Identify which cell holds the provided text, then report its (X, Y) central coordinate. 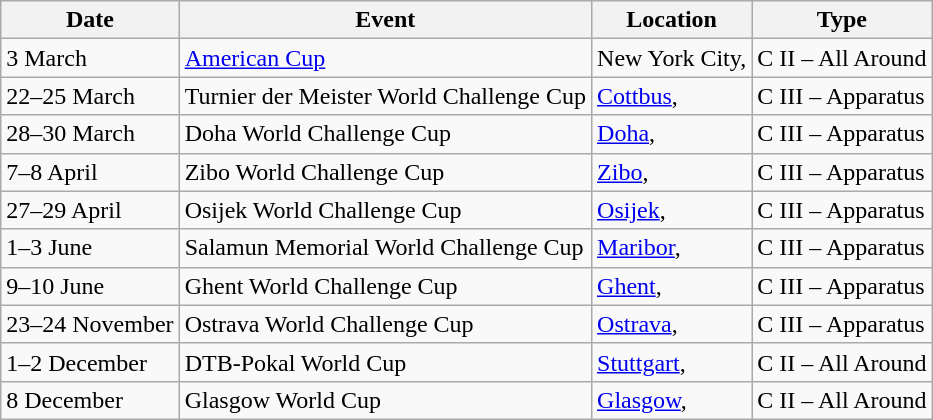
Osijek World Challenge Cup (385, 210)
Ostrava, (672, 324)
22–25 March (90, 96)
Salamun Memorial World Challenge Cup (385, 248)
Glasgow, (672, 400)
Type (842, 20)
8 December (90, 400)
Location (672, 20)
Ghent, (672, 286)
American Cup (385, 58)
1–3 June (90, 248)
Date (90, 20)
Ghent World Challenge Cup (385, 286)
Event (385, 20)
27–29 April (90, 210)
Ostrava World Challenge Cup (385, 324)
1–2 December (90, 362)
28–30 March (90, 134)
Glasgow World Cup (385, 400)
New York City, (672, 58)
Doha World Challenge Cup (385, 134)
Zibo, (672, 172)
Stuttgart, (672, 362)
3 March (90, 58)
Zibo World Challenge Cup (385, 172)
Cottbus, (672, 96)
Doha, (672, 134)
23–24 November (90, 324)
Maribor, (672, 248)
9–10 June (90, 286)
Osijek, (672, 210)
7–8 April (90, 172)
DTB-Pokal World Cup (385, 362)
Turnier der Meister World Challenge Cup (385, 96)
